Return the (X, Y) coordinate for the center point of the cell that contains the specified text.  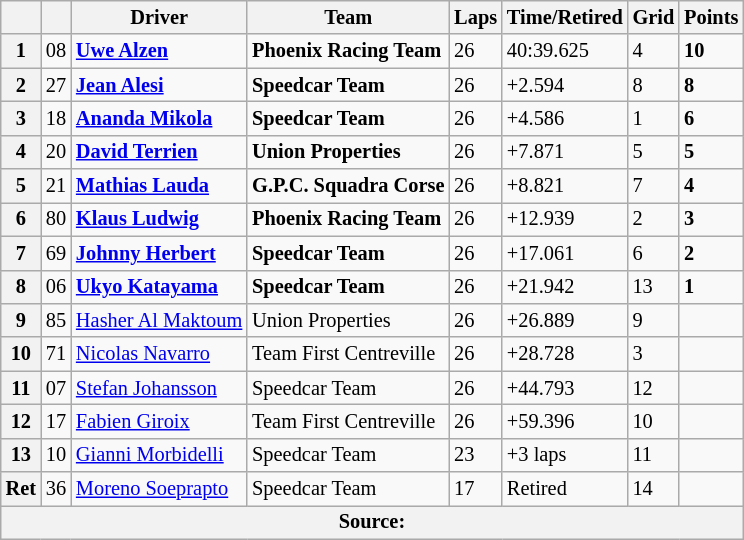
71 (56, 354)
23 (476, 455)
21 (56, 186)
85 (56, 320)
+2.594 (565, 85)
Uwe Alzen (159, 51)
Klaus Ludwig (159, 219)
+17.061 (565, 253)
Ret (21, 489)
Ukyo Katayama (159, 287)
+3 laps (565, 455)
+26.889 (565, 320)
36 (56, 489)
Ananda Mikola (159, 118)
07 (56, 388)
David Terrien (159, 152)
40:39.625 (565, 51)
+7.871 (565, 152)
27 (56, 85)
Laps (476, 17)
Fabien Giroix (159, 421)
69 (56, 253)
+4.586 (565, 118)
Grid (654, 17)
Source: (372, 522)
Johnny Herbert (159, 253)
08 (56, 51)
+59.396 (565, 421)
Gianni Morbidelli (159, 455)
G.P.C. Squadra Corse (348, 186)
Nicolas Navarro (159, 354)
+28.728 (565, 354)
Retired (565, 489)
+8.821 (565, 186)
+12.939 (565, 219)
Time/Retired (565, 17)
+44.793 (565, 388)
Hasher Al Maktoum (159, 320)
+21.942 (565, 287)
14 (654, 489)
20 (56, 152)
Stefan Johansson (159, 388)
Driver (159, 17)
80 (56, 219)
Team (348, 17)
Jean Alesi (159, 85)
Moreno Soeprapto (159, 489)
Points (711, 17)
18 (56, 118)
06 (56, 287)
Mathias Lauda (159, 186)
